Search for the cell housing the specified text and yield its [X, Y] center coordinate. 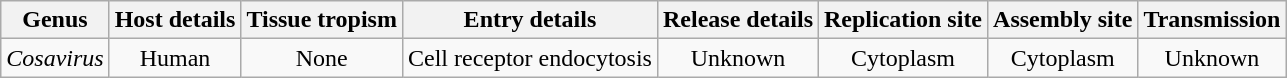
Cosavirus [55, 58]
Transmission [1212, 20]
None [322, 58]
Release details [738, 20]
Host details [175, 20]
Genus [55, 20]
Assembly site [1063, 20]
Replication site [904, 20]
Cell receptor endocytosis [530, 58]
Human [175, 58]
Entry details [530, 20]
Tissue tropism [322, 20]
